Capture the cell that displays the provided text and extract its (X, Y) central coordinate. 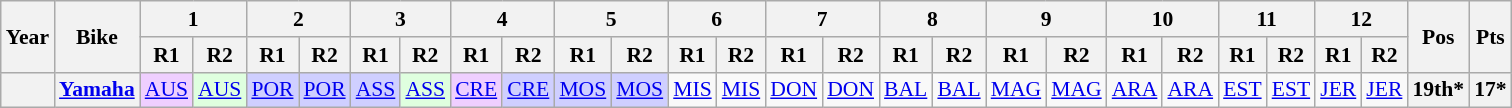
6 (716, 19)
Pos (1438, 36)
4 (502, 19)
7 (822, 19)
Year (28, 36)
1 (194, 19)
2 (298, 19)
10 (1162, 19)
12 (1361, 19)
8 (932, 19)
17* (1490, 90)
19th* (1438, 90)
11 (1266, 19)
Pts (1490, 36)
Yamaha (97, 90)
Bike (97, 36)
3 (400, 19)
5 (611, 19)
9 (1046, 19)
